Identify which cell holds the provided text, then report its (x, y) central coordinate. 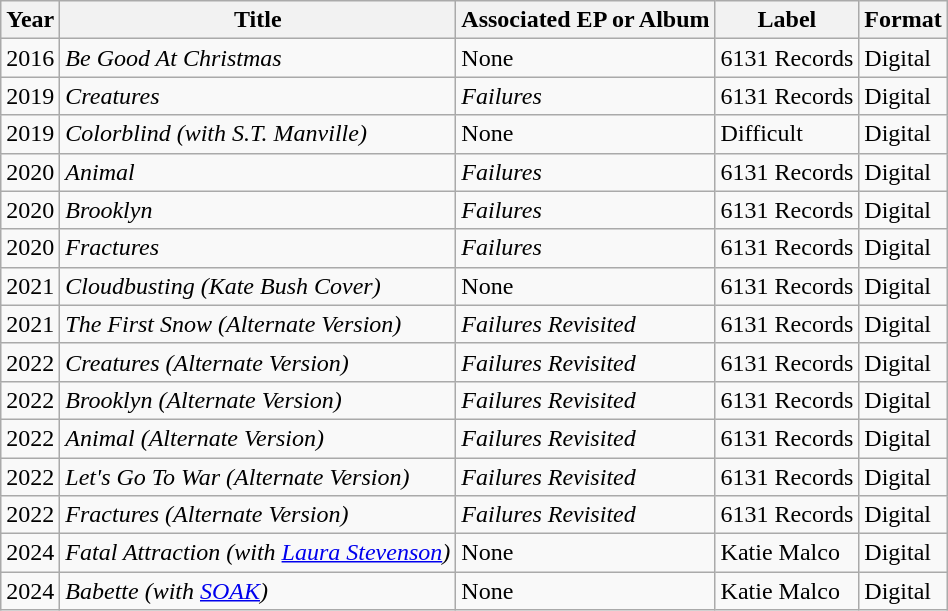
Creatures (Alternate Version) (258, 362)
Year (30, 20)
Animal (258, 172)
Animal (Alternate Version) (258, 438)
Colorblind (with S.T. Manville) (258, 134)
Fatal Attraction (with Laura Stevenson) (258, 553)
2016 (30, 58)
Let's Go To War (Alternate Version) (258, 477)
Fractures (Alternate Version) (258, 515)
The First Snow (Alternate Version) (258, 324)
Cloudbusting (Kate Bush Cover) (258, 286)
Be Good At Christmas (258, 58)
Brooklyn (Alternate Version) (258, 400)
Creatures (258, 96)
Format (903, 20)
Title (258, 20)
Fractures (258, 248)
Difficult (787, 134)
Brooklyn (258, 210)
Associated EP or Album (586, 20)
Label (787, 20)
Babette (with SOAK) (258, 591)
